Extract the [x, y] coordinate from the center of the cell holding the provided text.  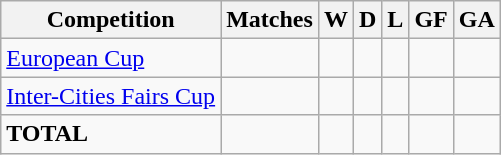
Inter-Cities Fairs Cup [111, 96]
Matches [270, 20]
W [336, 20]
GF [431, 20]
D [367, 20]
GA [476, 20]
Competition [111, 20]
European Cup [111, 58]
L [396, 20]
TOTAL [111, 134]
